Detect which cell encompasses the target text, then output its (X, Y) center coordinate. 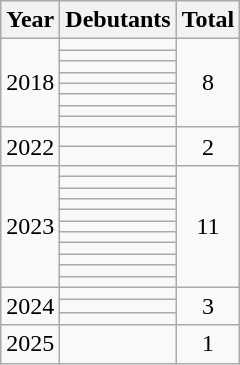
8 (208, 83)
2022 (30, 146)
3 (208, 306)
1 (208, 344)
Total (208, 20)
2 (208, 146)
2023 (30, 226)
2024 (30, 306)
2025 (30, 344)
11 (208, 226)
2018 (30, 83)
Debutants (118, 20)
Year (30, 20)
